Output the [x, y] coordinate of the center of the cell containing the given text.  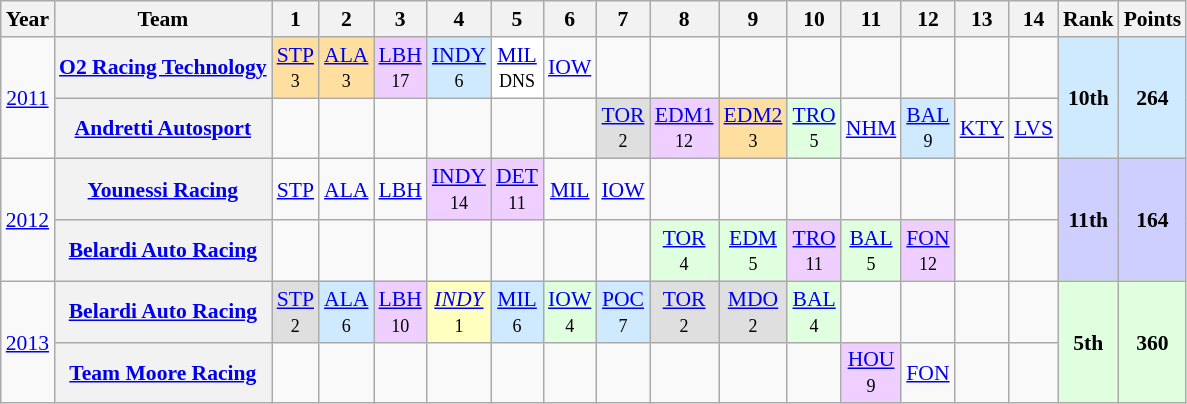
5 [517, 19]
2011 [28, 98]
10th [1088, 98]
Team [163, 19]
BAL5 [872, 250]
2013 [28, 342]
MILDNS [517, 68]
Team Moore Racing [163, 372]
10 [814, 19]
5th [1088, 342]
KTY [982, 128]
ALA [346, 190]
1 [296, 19]
Year [28, 19]
MIL [570, 190]
TOR4 [684, 250]
Younessi Racing [163, 190]
STP [296, 190]
11th [1088, 220]
8 [684, 19]
Rank [1088, 19]
HOU9 [872, 372]
INDY1 [459, 312]
164 [1153, 220]
LVS [1034, 128]
STP3 [296, 68]
4 [459, 19]
9 [754, 19]
INDY6 [459, 68]
ALA3 [346, 68]
LBH [400, 190]
FON12 [928, 250]
LBH17 [400, 68]
BAL4 [814, 312]
STP2 [296, 312]
3 [400, 19]
EDM23 [754, 128]
EDM112 [684, 128]
12 [928, 19]
MIL6 [517, 312]
14 [1034, 19]
POC7 [622, 312]
NHM [872, 128]
264 [1153, 98]
13 [982, 19]
6 [570, 19]
Andretti Autosport [163, 128]
FON [928, 372]
O2 Racing Technology [163, 68]
BAL9 [928, 128]
2012 [28, 220]
EDM5 [754, 250]
11 [872, 19]
INDY14 [459, 190]
LBH10 [400, 312]
7 [622, 19]
Points [1153, 19]
2 [346, 19]
MDO2 [754, 312]
TRO5 [814, 128]
IOW4 [570, 312]
ALA6 [346, 312]
360 [1153, 342]
DET11 [517, 190]
TRO11 [814, 250]
